Return the [X, Y] coordinate for the center point of the cell that contains the specified text.  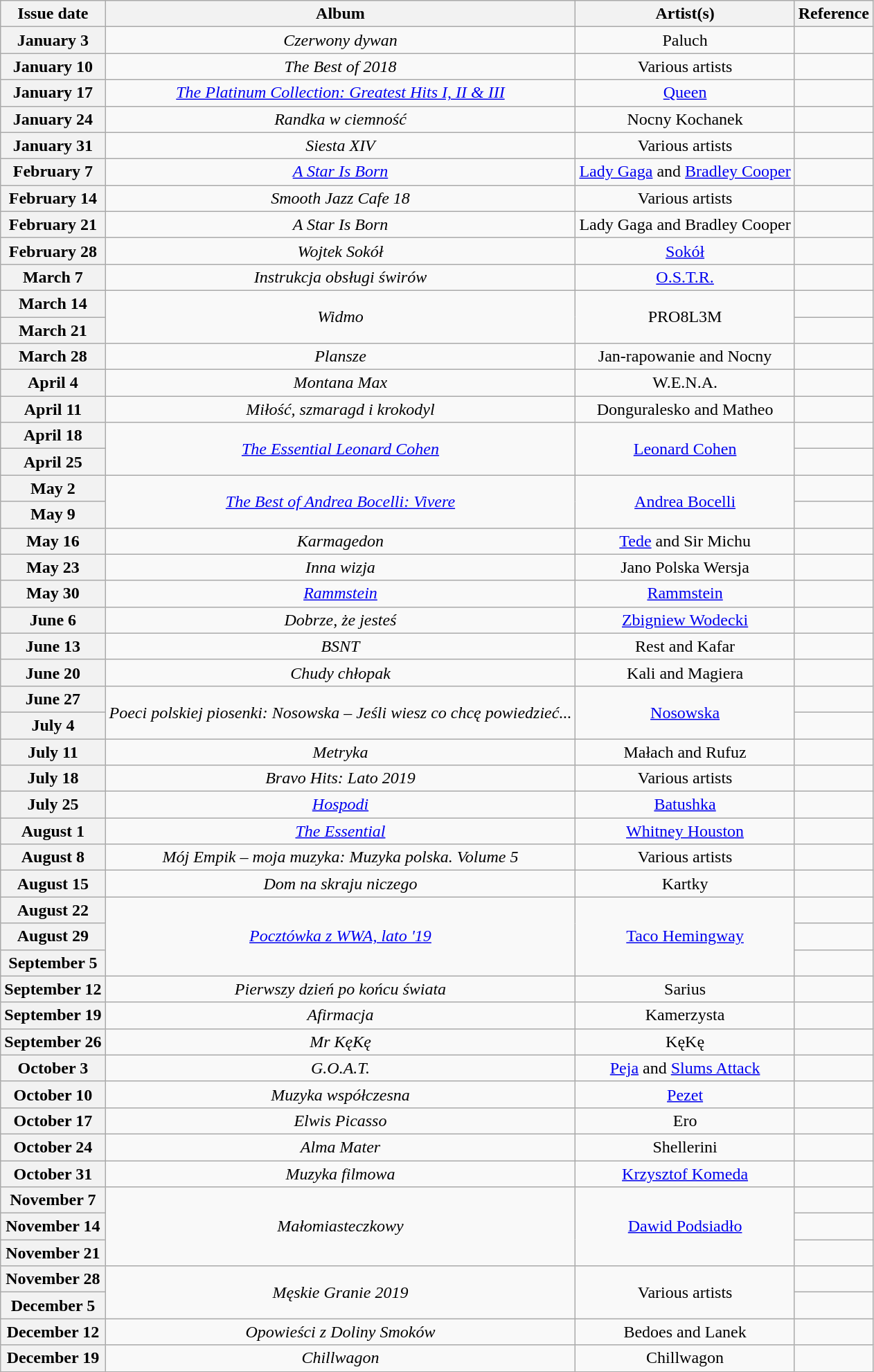
January 10 [53, 66]
Mój Empik – moja muzyka: Muzyka polska. Volume 5 [341, 857]
W.E.N.A. [685, 383]
Muzyka współczesna [341, 1094]
Małomiasteczkowy [341, 1227]
Metryka [341, 751]
May 2 [53, 488]
August 29 [53, 936]
Nosowska [685, 712]
Pezet [685, 1094]
Andrea Bocelli [685, 501]
The Platinum Collection: Greatest Hits I, II & III [341, 93]
August 22 [53, 910]
Peja and Slums Attack [685, 1068]
September 5 [53, 963]
January 17 [53, 93]
July 4 [53, 725]
Artist(s) [685, 14]
March 28 [53, 357]
December 5 [53, 1306]
October 10 [53, 1094]
July 11 [53, 751]
KęKę [685, 1042]
February 7 [53, 172]
Muzyka filmowa [341, 1174]
May 23 [53, 567]
August 15 [53, 884]
March 21 [53, 330]
December 19 [53, 1358]
Inna wizja [341, 567]
Męskie Granie 2019 [341, 1292]
Czerwony dywan [341, 40]
Smooth Jazz Cafe 18 [341, 198]
August 1 [53, 831]
Pocztówka z WWA, lato '19 [341, 936]
Widmo [341, 317]
The Essential [341, 831]
January 31 [53, 145]
Kartky [685, 884]
Pierwszy dzień po końcu świata [341, 989]
The Best of 2018 [341, 66]
June 27 [53, 699]
Plansze [341, 357]
Mr KęKę [341, 1042]
Dom na skraju niczego [341, 884]
The Best of Andrea Bocelli: Vivere [341, 501]
Dobrze, że jesteś [341, 620]
Donguralesko and Matheo [685, 409]
September 19 [53, 1015]
January 24 [53, 119]
Siesta XIV [341, 145]
Bedoes and Lanek [685, 1332]
September 26 [53, 1042]
Batushka [685, 805]
Zbigniew Wodecki [685, 620]
O.S.T.R. [685, 277]
April 25 [53, 462]
Krzysztof Komeda [685, 1174]
Ero [685, 1121]
Issue date [53, 14]
October 24 [53, 1147]
Opowieści z Doliny Smoków [341, 1332]
Leonard Cohen [685, 449]
December 12 [53, 1332]
June 20 [53, 672]
Afirmacja [341, 1015]
Poeci polskiej piosenki: Nosowska – Jeśli wiesz co chcę powiedzieć... [341, 712]
Paluch [685, 40]
The Essential Leonard Cohen [341, 449]
November 21 [53, 1253]
Sokół [685, 251]
April 4 [53, 383]
Bravo Hits: Lato 2019 [341, 778]
Dawid Podsiadło [685, 1227]
November 7 [53, 1200]
Reference [834, 14]
October 3 [53, 1068]
July 25 [53, 805]
November 14 [53, 1227]
Alma Mater [341, 1147]
Jano Polska Wersja [685, 567]
March 14 [53, 303]
Sarius [685, 989]
Taco Hemingway [685, 936]
Hospodi [341, 805]
Montana Max [341, 383]
Instrukcja obsługi świrów [341, 277]
February 28 [53, 251]
Album [341, 14]
April 11 [53, 409]
PRO8L3M [685, 317]
April 18 [53, 436]
February 21 [53, 224]
Małach and Rufuz [685, 751]
Queen [685, 93]
January 3 [53, 40]
Nocny Kochanek [685, 119]
March 7 [53, 277]
Kali and Magiera [685, 672]
August 8 [53, 857]
Rest and Kafar [685, 646]
Whitney Houston [685, 831]
June 13 [53, 646]
Elwis Picasso [341, 1121]
Chudy chłopak [341, 672]
September 12 [53, 989]
May 16 [53, 541]
July 18 [53, 778]
May 9 [53, 515]
Randka w ciemność [341, 119]
February 14 [53, 198]
BSNT [341, 646]
May 30 [53, 594]
Karmagedon [341, 541]
Shellerini [685, 1147]
June 6 [53, 620]
Miłość, szmaragd i krokodyl [341, 409]
October 31 [53, 1174]
November 28 [53, 1279]
G.O.A.T. [341, 1068]
Jan-rapowanie and Nocny [685, 357]
October 17 [53, 1121]
Wojtek Sokół [341, 251]
Kamerzysta [685, 1015]
Tede and Sir Michu [685, 541]
